From the cell containing the given text, extract its center point as [x, y] coordinate. 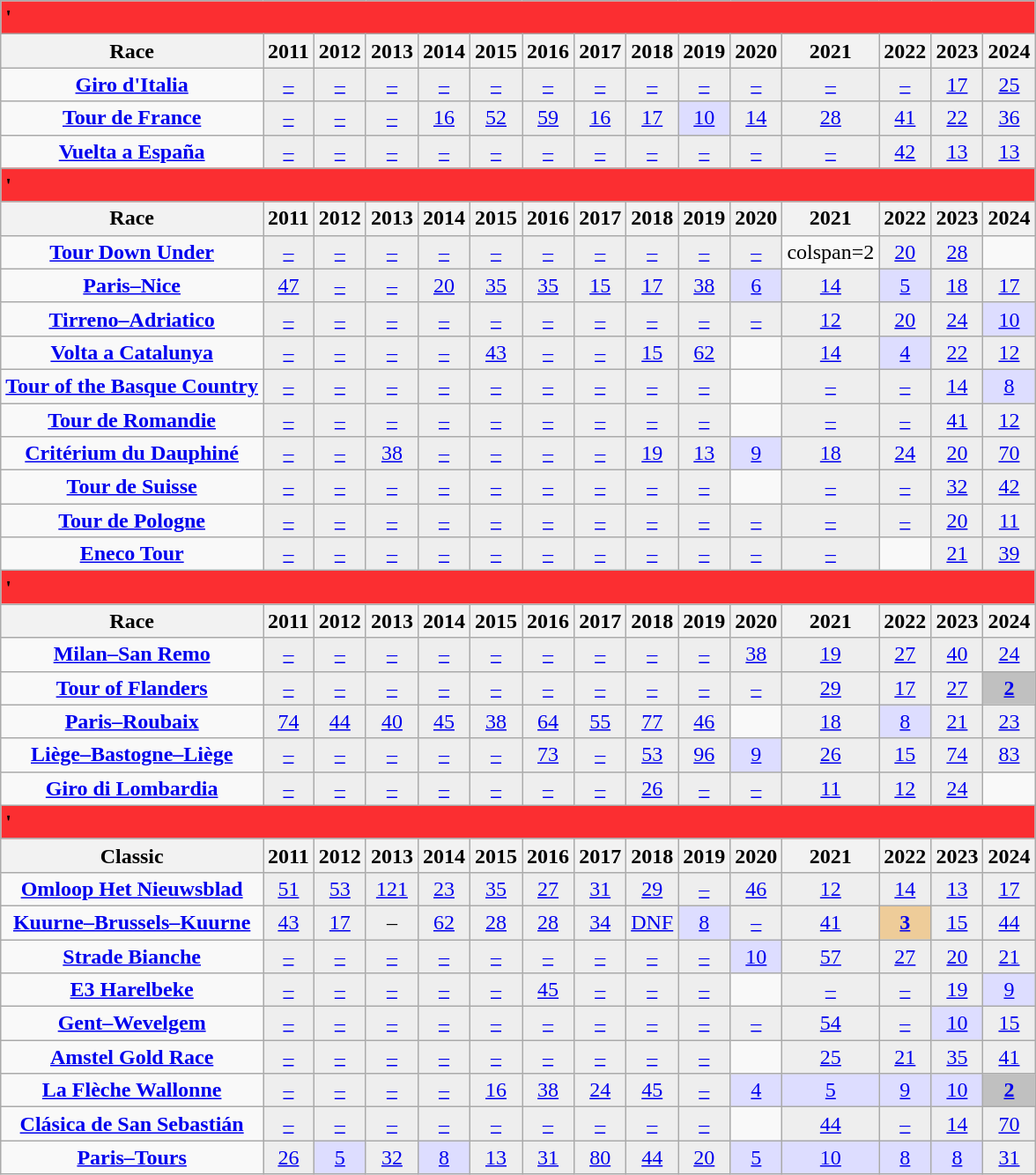
DNF [652, 922]
E3 Harelbeke [132, 990]
Classic [132, 855]
Vuelta a España [132, 151]
80 [601, 1157]
57 [831, 956]
64 [548, 721]
34 [601, 922]
Tour de Romandie [132, 420]
121 [391, 889]
Gent–Wevelgem [132, 1024]
Liège–Bastogne–Liège [132, 755]
Giro di Lombardia [132, 788]
6 [756, 285]
51 [289, 889]
Amstel Gold Race [132, 1057]
Strade Bianche [132, 956]
La Flèche Wallonne [132, 1090]
Giro d'Italia [132, 85]
Tour de Suisse [132, 487]
3 [906, 922]
54 [831, 1024]
73 [548, 755]
39 [1010, 554]
Milan–San Remo [132, 654]
47 [289, 285]
Tour de France [132, 118]
Omloop Het Nieuwsblad [132, 889]
Tour of the Basque Country [132, 386]
Clásica de San Sebastián [132, 1124]
Eneco Tour [132, 554]
52 [495, 118]
83 [1010, 755]
96 [705, 755]
59 [548, 118]
77 [652, 721]
Paris–Tours [132, 1157]
55 [601, 721]
Paris–Roubaix [132, 721]
Volta a Catalunya [132, 352]
Paris–Nice [132, 285]
Critérium du Dauphiné [132, 454]
Tour of Flanders [132, 688]
Tirreno–Adriatico [132, 319]
36 [1010, 118]
Kuurne–Brussels–Kuurne [132, 922]
Tour de Pologne [132, 521]
Tour Down Under [132, 252]
colspan=2 [831, 252]
